Determine the (x, y) coordinate at the center of the cell enclosing the given text.  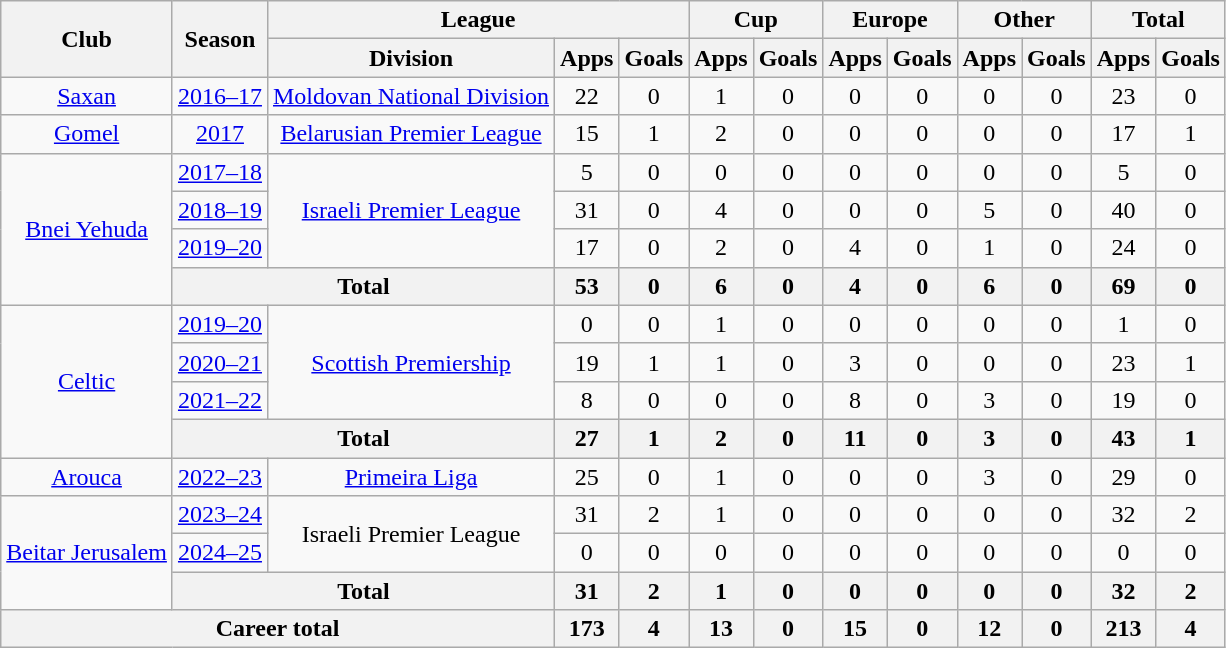
173 (587, 629)
43 (1123, 438)
2024–25 (220, 553)
Division (410, 58)
Primeira Liga (410, 477)
Season (220, 39)
2023–24 (220, 515)
Scottish Premiership (410, 362)
League (478, 20)
2016–17 (220, 96)
2022–23 (220, 477)
Gomel (87, 134)
Club (87, 39)
Belarusian Premier League (410, 134)
29 (1123, 477)
22 (587, 96)
Bnei Yehuda (87, 229)
27 (587, 438)
13 (721, 629)
Cup (756, 20)
213 (1123, 629)
53 (587, 286)
Career total (278, 629)
Beitar Jerusalem (87, 553)
Europe (890, 20)
12 (989, 629)
Celtic (87, 381)
2017 (220, 134)
Saxan (87, 96)
Arouca (87, 477)
24 (1123, 248)
2017–18 (220, 172)
Moldovan National Division (410, 96)
69 (1123, 286)
25 (587, 477)
2020–21 (220, 362)
40 (1123, 210)
2018–19 (220, 210)
11 (855, 438)
Other (1024, 20)
2021–22 (220, 400)
